Extract the (x, y) coordinate from the center of the cell holding the provided text.  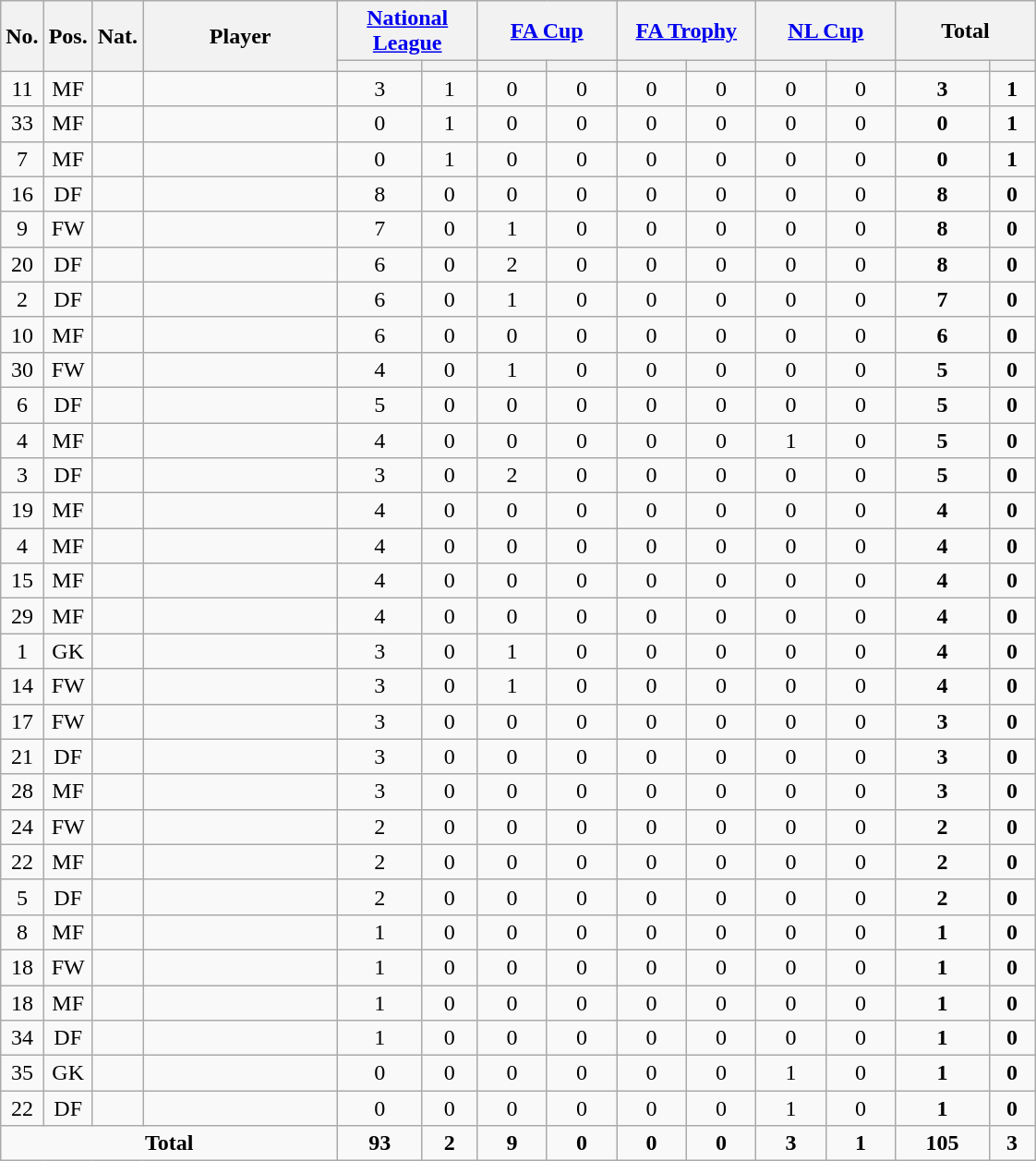
29 (22, 616)
30 (22, 369)
16 (22, 194)
National League (408, 31)
Pos. (68, 36)
34 (22, 1038)
24 (22, 827)
19 (22, 511)
33 (22, 124)
No. (22, 36)
21 (22, 756)
14 (22, 686)
93 (380, 1143)
10 (22, 334)
FA Cup (547, 31)
11 (22, 89)
15 (22, 581)
28 (22, 792)
Player (240, 36)
Nat. (117, 36)
20 (22, 264)
FA Trophy (687, 31)
NL Cup (825, 31)
35 (22, 1073)
105 (942, 1143)
17 (22, 721)
